Scan for the cell matching the given text and deliver its [x, y] coordinate at center. 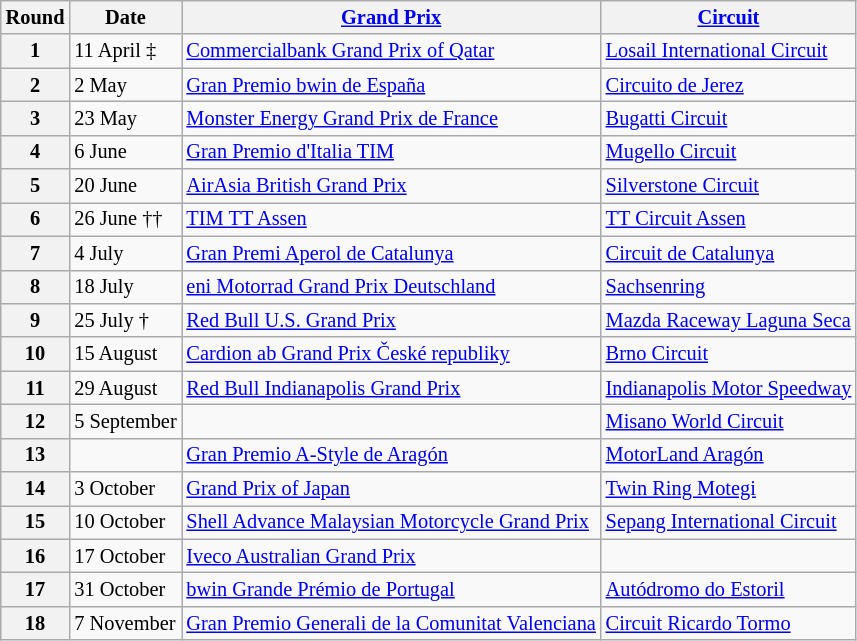
TT Circuit Assen [728, 219]
Bugatti Circuit [728, 118]
Red Bull U.S. Grand Prix [392, 320]
Monster Energy Grand Prix de France [392, 118]
Gran Premi Aperol de Catalunya [392, 253]
15 August [125, 354]
17 [36, 589]
16 [36, 556]
18 [36, 623]
17 October [125, 556]
Sepang International Circuit [728, 522]
13 [36, 455]
Circuito de Jerez [728, 85]
Shell Advance Malaysian Motorcycle Grand Prix [392, 522]
Iveco Australian Grand Prix [392, 556]
12 [36, 421]
4 [36, 152]
Gran Premio Generali de la Comunitat Valenciana [392, 623]
TIM TT Assen [392, 219]
25 July † [125, 320]
29 August [125, 388]
18 July [125, 287]
Brno Circuit [728, 354]
Circuit de Catalunya [728, 253]
7 [36, 253]
Date [125, 17]
AirAsia British Grand Prix [392, 186]
7 November [125, 623]
2 [36, 85]
6 June [125, 152]
Indianapolis Motor Speedway [728, 388]
26 June †† [125, 219]
Circuit [728, 17]
Commercialbank Grand Prix of Qatar [392, 51]
Misano World Circuit [728, 421]
23 May [125, 118]
3 [36, 118]
Red Bull Indianapolis Grand Prix [392, 388]
5 [36, 186]
14 [36, 489]
Gran Premio d'Italia TIM [392, 152]
Grand Prix [392, 17]
3 October [125, 489]
Circuit Ricardo Tormo [728, 623]
1 [36, 51]
Cardion ab Grand Prix České republiky [392, 354]
10 [36, 354]
4 July [125, 253]
Silverstone Circuit [728, 186]
Gran Premio bwin de España [392, 85]
2 May [125, 85]
15 [36, 522]
Mazda Raceway Laguna Seca [728, 320]
8 [36, 287]
10 October [125, 522]
MotorLand Aragón [728, 455]
6 [36, 219]
11 [36, 388]
eni Motorrad Grand Prix Deutschland [392, 287]
Losail International Circuit [728, 51]
5 September [125, 421]
Sachsenring [728, 287]
Grand Prix of Japan [392, 489]
9 [36, 320]
11 April ‡ [125, 51]
20 June [125, 186]
31 October [125, 589]
bwin Grande Prémio de Portugal [392, 589]
Mugello Circuit [728, 152]
Gran Premio A-Style de Aragón [392, 455]
Round [36, 17]
Twin Ring Motegi [728, 489]
Autódromo do Estoril [728, 589]
